Pinpoint the cell where the given text exists, returning its [x, y] midpoint coordinate. 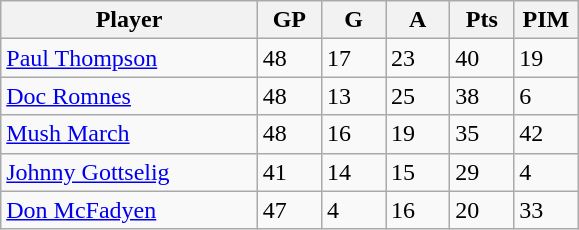
25 [418, 96]
40 [482, 58]
17 [353, 58]
15 [418, 172]
23 [418, 58]
29 [482, 172]
Johnny Gottselig [130, 172]
38 [482, 96]
Don McFadyen [130, 210]
47 [289, 210]
GP [289, 20]
33 [546, 210]
Player [130, 20]
20 [482, 210]
G [353, 20]
Pts [482, 20]
A [418, 20]
13 [353, 96]
42 [546, 134]
Paul Thompson [130, 58]
Doc Romnes [130, 96]
14 [353, 172]
35 [482, 134]
41 [289, 172]
PIM [546, 20]
Mush March [130, 134]
6 [546, 96]
